Locate the cell with the specified text and output its [x, y] center coordinate. 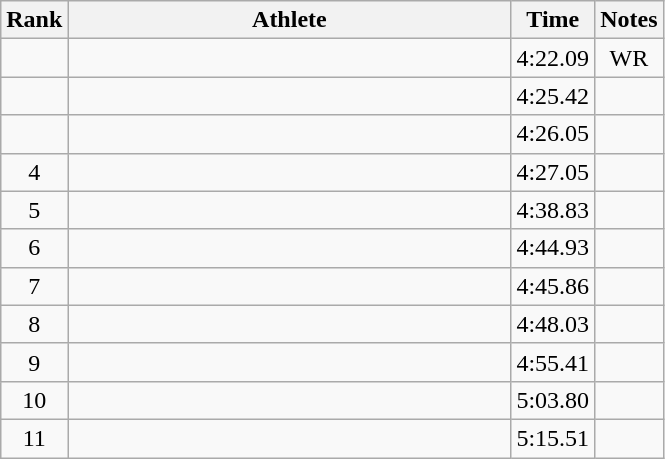
4:25.42 [553, 96]
4 [34, 172]
WR [629, 58]
9 [34, 362]
Notes [629, 20]
5:03.80 [553, 400]
5:15.51 [553, 438]
11 [34, 438]
4:38.83 [553, 210]
Athlete [290, 20]
4:45.86 [553, 286]
6 [34, 248]
Rank [34, 20]
10 [34, 400]
4:22.09 [553, 58]
4:26.05 [553, 134]
4:55.41 [553, 362]
4:44.93 [553, 248]
8 [34, 324]
Time [553, 20]
7 [34, 286]
4:27.05 [553, 172]
4:48.03 [553, 324]
5 [34, 210]
